Scan for the cell matching the given text and deliver its [X, Y] coordinate at center. 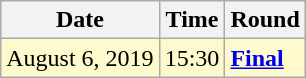
August 6, 2019 [80, 58]
15:30 [192, 58]
Final [265, 58]
Date [80, 20]
Round [265, 20]
Time [192, 20]
